Determine the [X, Y] coordinate at the center of the cell enclosing the given text.  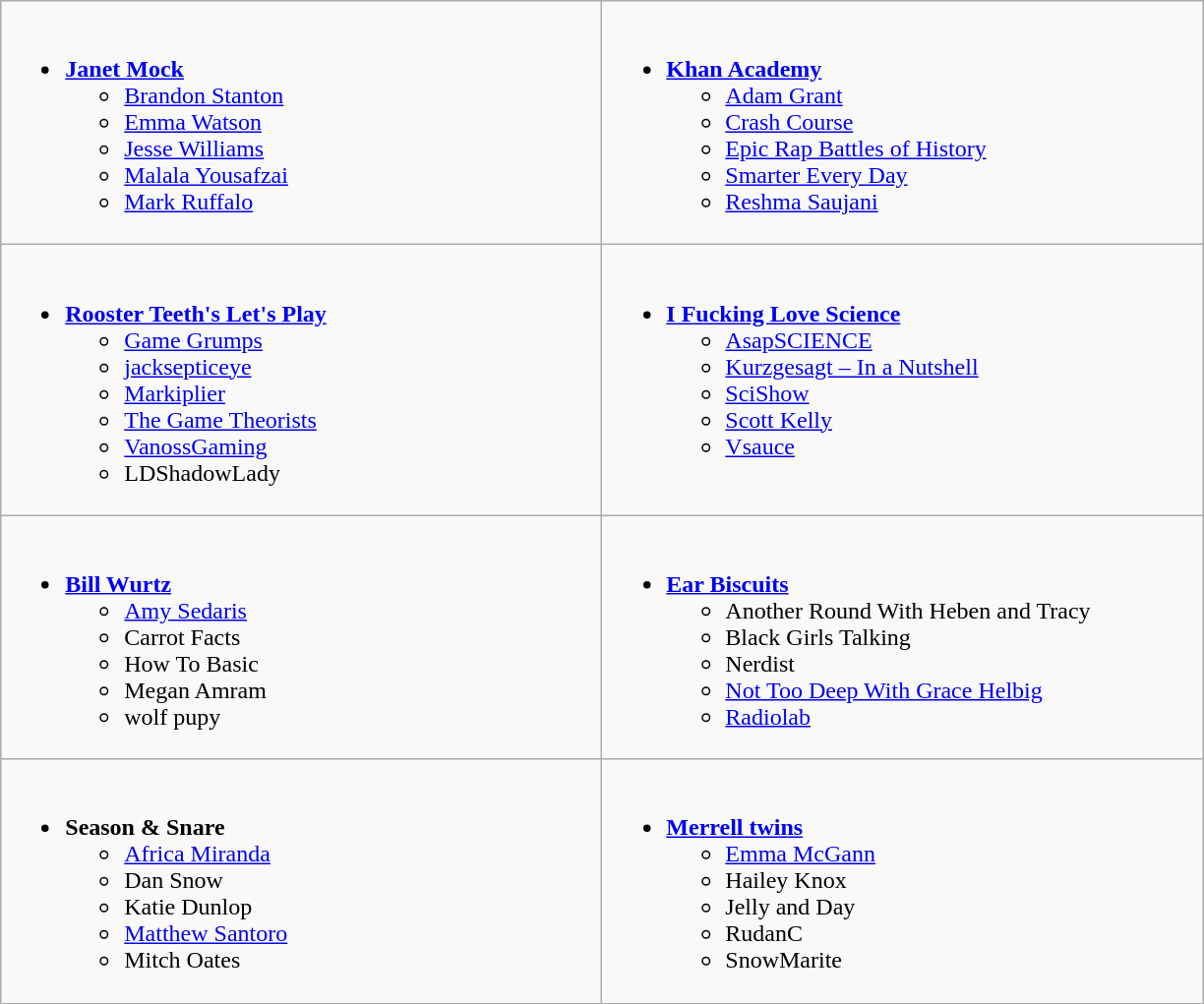
Season & SnareAfrica MirandaDan SnowKatie DunlopMatthew SantoroMitch Oates [301, 881]
Bill WurtzAmy SedarisCarrot FactsHow To BasicMegan Amramwolf pupy [301, 637]
Ear BiscuitsAnother Round With Heben and TracyBlack Girls TalkingNerdistNot Too Deep With Grace HelbigRadiolab [903, 637]
Merrell twinsEmma McGannHailey KnoxJelly and DayRudanCSnowMarite [903, 881]
I Fucking Love ScienceAsapSCIENCEKurzgesagt – In a NutshellSciShowScott KellyVsauce [903, 380]
Rooster Teeth's Let's PlayGame GrumpsjacksepticeyeMarkiplierThe Game TheoristsVanossGamingLDShadowLady [301, 380]
Janet MockBrandon StantonEmma WatsonJesse WilliamsMalala YousafzaiMark Ruffalo [301, 123]
Khan AcademyAdam GrantCrash CourseEpic Rap Battles of HistorySmarter Every DayReshma Saujani [903, 123]
